For the text-containing cell, return its midpoint in (x, y) coordinate format. 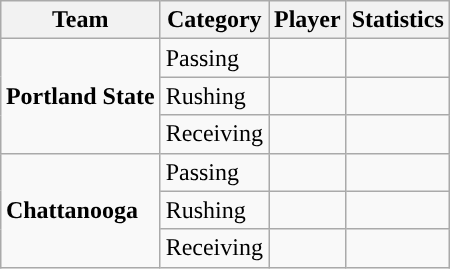
Player (307, 20)
Statistics (398, 20)
Category (214, 20)
Chattanooga (80, 210)
Team (80, 20)
Portland State (80, 96)
